Provide the [x, y] coordinate of the cell's center where the given text is located.  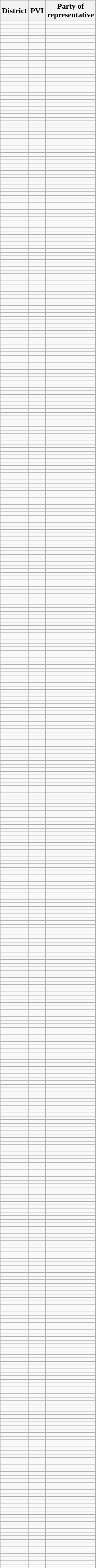
District [14, 11]
Party of representative [71, 11]
PVI [37, 11]
